Pinpoint the cell where the given text exists, returning its (X, Y) midpoint coordinate. 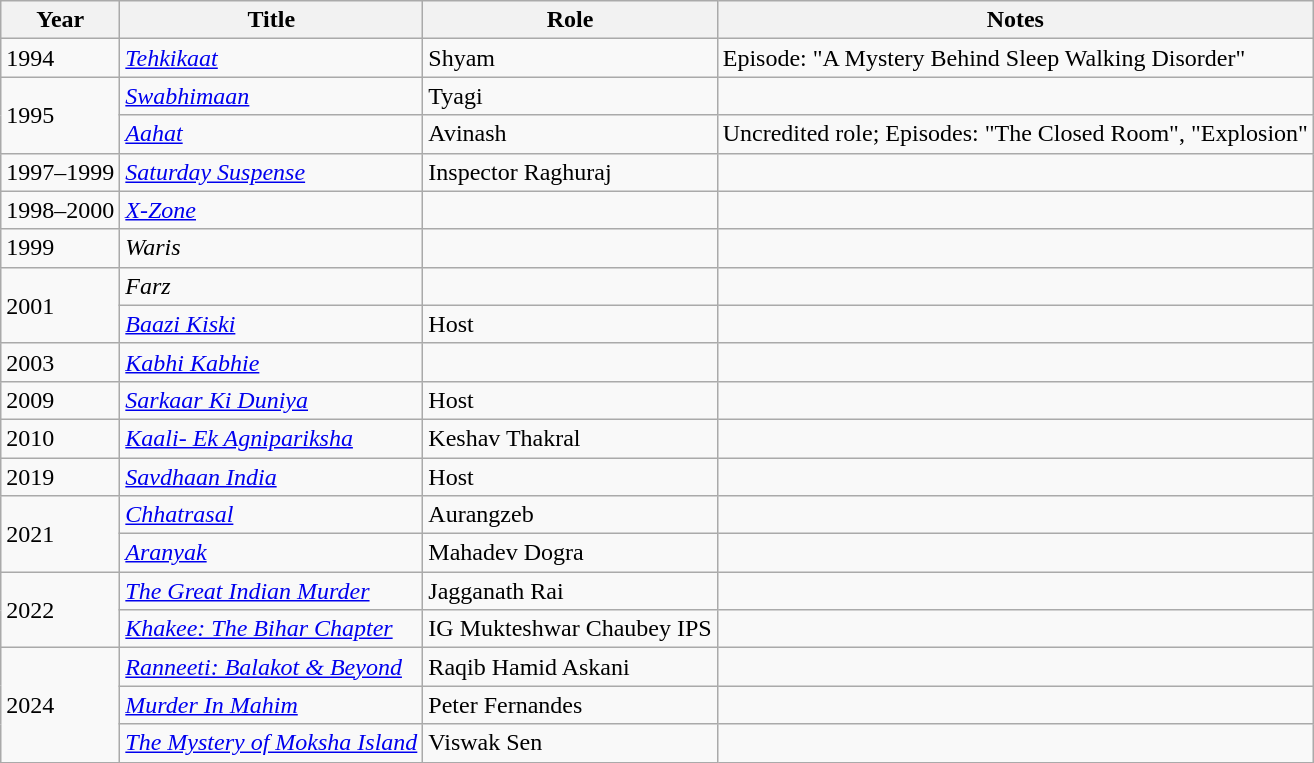
Saturday Suspense (272, 172)
Farz (272, 286)
Episode: "A Mystery Behind Sleep Walking Disorder" (1015, 58)
2021 (60, 534)
Swabhimaan (272, 96)
Kaali- Ek Agnipariksha (272, 438)
2024 (60, 705)
Mahadev Dogra (570, 553)
Waris (272, 248)
1994 (60, 58)
Savdhaan India (272, 477)
1997–1999 (60, 172)
Notes (1015, 20)
1998–2000 (60, 210)
Role (570, 20)
Aranyak (272, 553)
Jagganath Rai (570, 591)
The Mystery of Moksha Island (272, 743)
Sarkaar Ki Duniya (272, 400)
X-Zone (272, 210)
The Great Indian Murder (272, 591)
Murder In Mahim (272, 705)
Tehkikaat (272, 58)
Viswak Sen (570, 743)
2009 (60, 400)
2001 (60, 305)
Khakee: The Bihar Chapter (272, 629)
Shyam (570, 58)
Inspector Raghuraj (570, 172)
Title (272, 20)
Raqib Hamid Askani (570, 667)
1999 (60, 248)
Year (60, 20)
2010 (60, 438)
Avinash (570, 134)
Aahat (272, 134)
2022 (60, 610)
Peter Fernandes (570, 705)
Keshav Thakral (570, 438)
Baazi Kiski (272, 324)
1995 (60, 115)
Aurangzeb (570, 515)
Chhatrasal (272, 515)
Kabhi Kabhie (272, 362)
IG Mukteshwar Chaubey IPS (570, 629)
Uncredited role; Episodes: "The Closed Room", "Explosion" (1015, 134)
2019 (60, 477)
2003 (60, 362)
Ranneeti: Balakot & Beyond (272, 667)
Tyagi (570, 96)
